Output the (X, Y) coordinate of the center of the cell containing the given text.  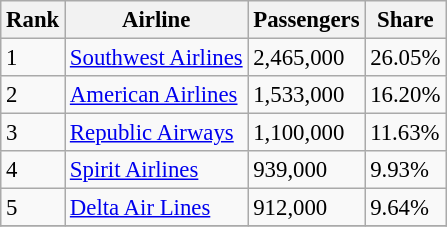
9.64% (406, 208)
Passengers (306, 20)
American Airlines (156, 95)
5 (33, 208)
1,533,000 (306, 95)
9.93% (406, 170)
4 (33, 170)
16.20% (406, 95)
Airline (156, 20)
Rank (33, 20)
Share (406, 20)
1,100,000 (306, 133)
Republic Airways (156, 133)
26.05% (406, 58)
Southwest Airlines (156, 58)
2,465,000 (306, 58)
3 (33, 133)
Spirit Airlines (156, 170)
Delta Air Lines (156, 208)
11.63% (406, 133)
939,000 (306, 170)
912,000 (306, 208)
1 (33, 58)
2 (33, 95)
